Return [X, Y] of the center of cell containing provided text 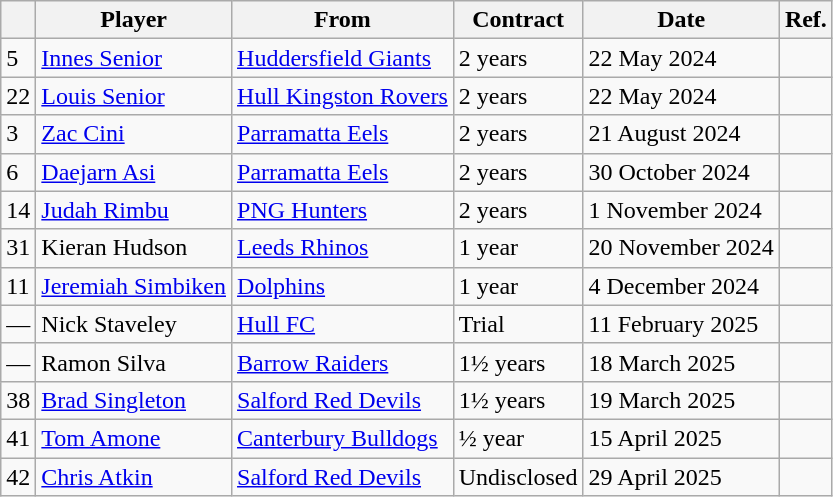
Barrow Raiders [343, 362]
½ year [518, 438]
Jeremiah Simbiken [134, 286]
Player [134, 20]
Innes Senior [134, 58]
Contract [518, 20]
Canterbury Bulldogs [343, 438]
1 November 2024 [681, 210]
31 [18, 248]
Trial [518, 324]
20 November 2024 [681, 248]
5 [18, 58]
Huddersfield Giants [343, 58]
41 [18, 438]
PNG Hunters [343, 210]
29 April 2025 [681, 477]
From [343, 20]
21 August 2024 [681, 134]
4 December 2024 [681, 286]
30 October 2024 [681, 172]
11 February 2025 [681, 324]
22 [18, 96]
Kieran Hudson [134, 248]
38 [18, 400]
Daejarn Asi [134, 172]
Hull Kingston Rovers [343, 96]
Chris Atkin [134, 477]
Leeds Rhinos [343, 248]
19 March 2025 [681, 400]
Dolphins [343, 286]
Zac Cini [134, 134]
3 [18, 134]
15 April 2025 [681, 438]
Judah Rimbu [134, 210]
11 [18, 286]
Hull FC [343, 324]
Ramon Silva [134, 362]
Ref. [806, 20]
6 [18, 172]
14 [18, 210]
Louis Senior [134, 96]
Brad Singleton [134, 400]
Date [681, 20]
Nick Staveley [134, 324]
18 March 2025 [681, 362]
Undisclosed [518, 477]
42 [18, 477]
Tom Amone [134, 438]
